Capture the cell that displays the provided text and extract its (x, y) central coordinate. 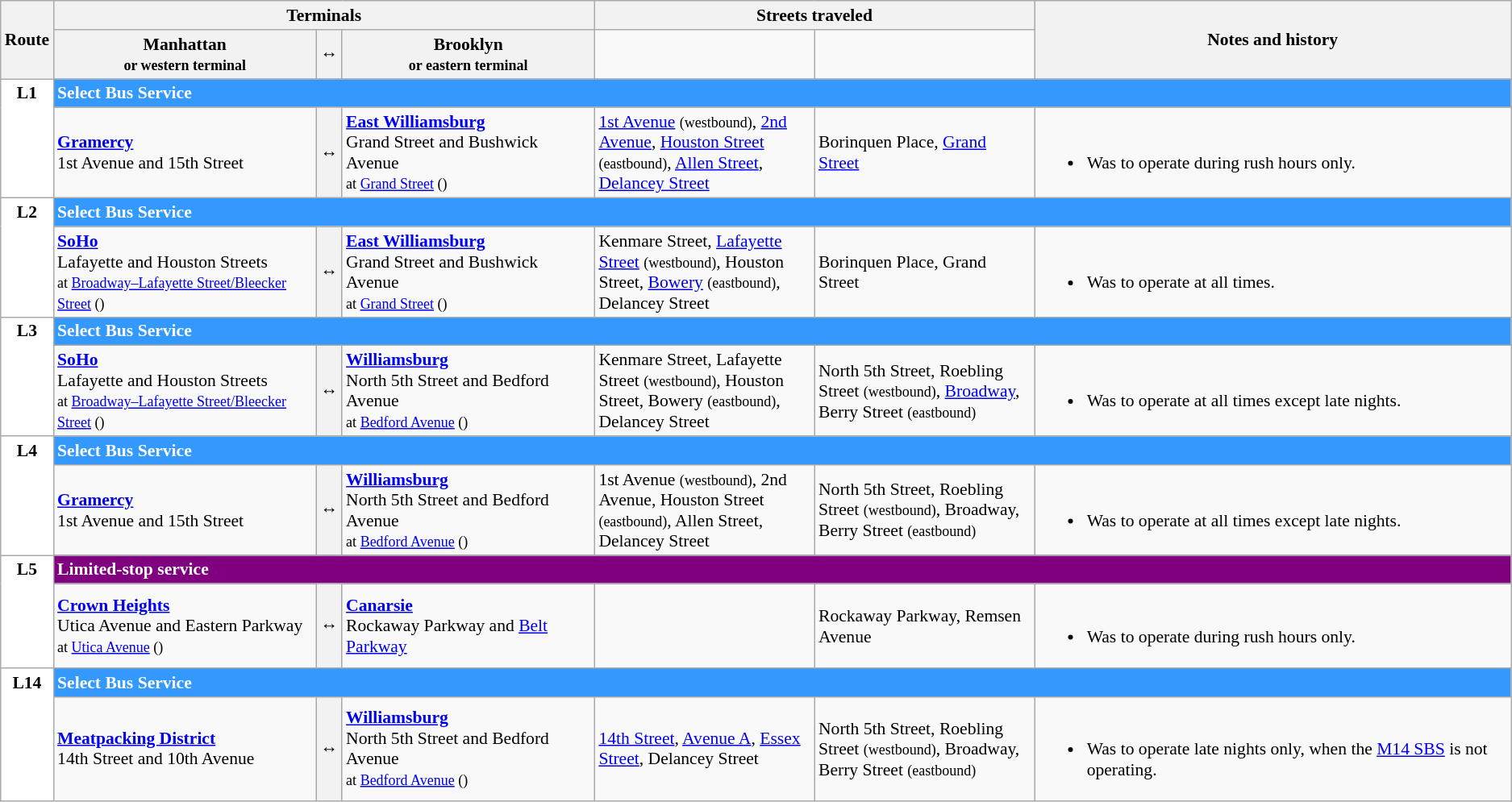
L4 (27, 496)
Route (27, 40)
Manhattanor western terminal (185, 55)
L1 (27, 139)
L14 (27, 735)
Brooklynor eastern terminal (468, 55)
Crown HeightsUtica Avenue and Eastern Parkwayat Utica Avenue () (185, 626)
Was to operate at all times. (1272, 272)
Rockaway Parkway, Remsen Avenue (924, 626)
CanarsieRockaway Parkway and Belt Parkway (468, 626)
Terminals (324, 15)
Streets traveled (814, 15)
Was to operate late nights only, when the M14 SBS is not operating. (1272, 749)
L2 (27, 258)
14th Street, Avenue A, Essex Street, Delancey Street (705, 749)
L5 (27, 612)
Meatpacking District14th Street and 10th Avenue (185, 749)
Limited-stop service (782, 570)
L3 (27, 376)
Notes and history (1272, 40)
